Return the (X, Y) coordinate for the center point of the cell that contains the specified text.  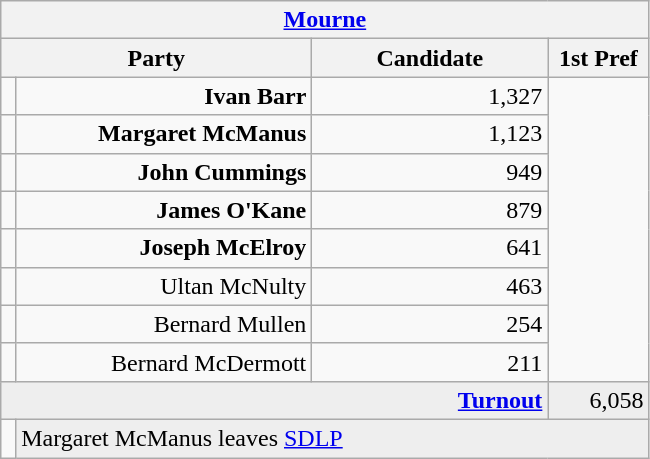
Margaret McManus (164, 134)
Bernard Mullen (164, 324)
949 (430, 172)
Ivan Barr (164, 96)
Candidate (430, 58)
1,123 (430, 134)
Joseph McElroy (164, 248)
Margaret McManus leaves SDLP (332, 438)
Turnout (274, 400)
James O'Kane (164, 210)
6,058 (598, 400)
211 (430, 362)
Bernard McDermott (164, 362)
Ultan McNulty (164, 286)
1,327 (430, 96)
Party (156, 58)
1st Pref (598, 58)
John Cummings (164, 172)
Mourne (325, 20)
463 (430, 286)
641 (430, 248)
879 (430, 210)
254 (430, 324)
